Search for the cell housing the specified text and yield its (x, y) center coordinate. 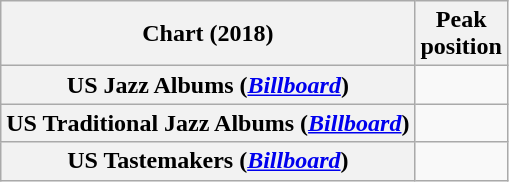
US Jazz Albums (Billboard) (208, 85)
US Traditional Jazz Albums (Billboard) (208, 123)
Chart (2018) (208, 34)
Peakposition (461, 34)
US Tastemakers (Billboard) (208, 161)
